Pinpoint the cell where the given text exists, returning its (X, Y) midpoint coordinate. 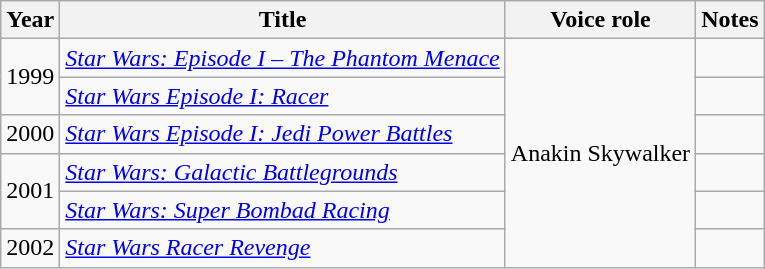
Voice role (600, 20)
Star Wars: Super Bombad Racing (282, 210)
Star Wars Episode I: Jedi Power Battles (282, 134)
Anakin Skywalker (600, 153)
Star Wars Racer Revenge (282, 248)
Title (282, 20)
Star Wars: Galactic Battlegrounds (282, 172)
2001 (30, 191)
2000 (30, 134)
Notes (730, 20)
Star Wars Episode I: Racer (282, 96)
2002 (30, 248)
Star Wars: Episode I – The Phantom Menace (282, 58)
Year (30, 20)
1999 (30, 77)
